Return [x, y] of the center of cell containing provided text 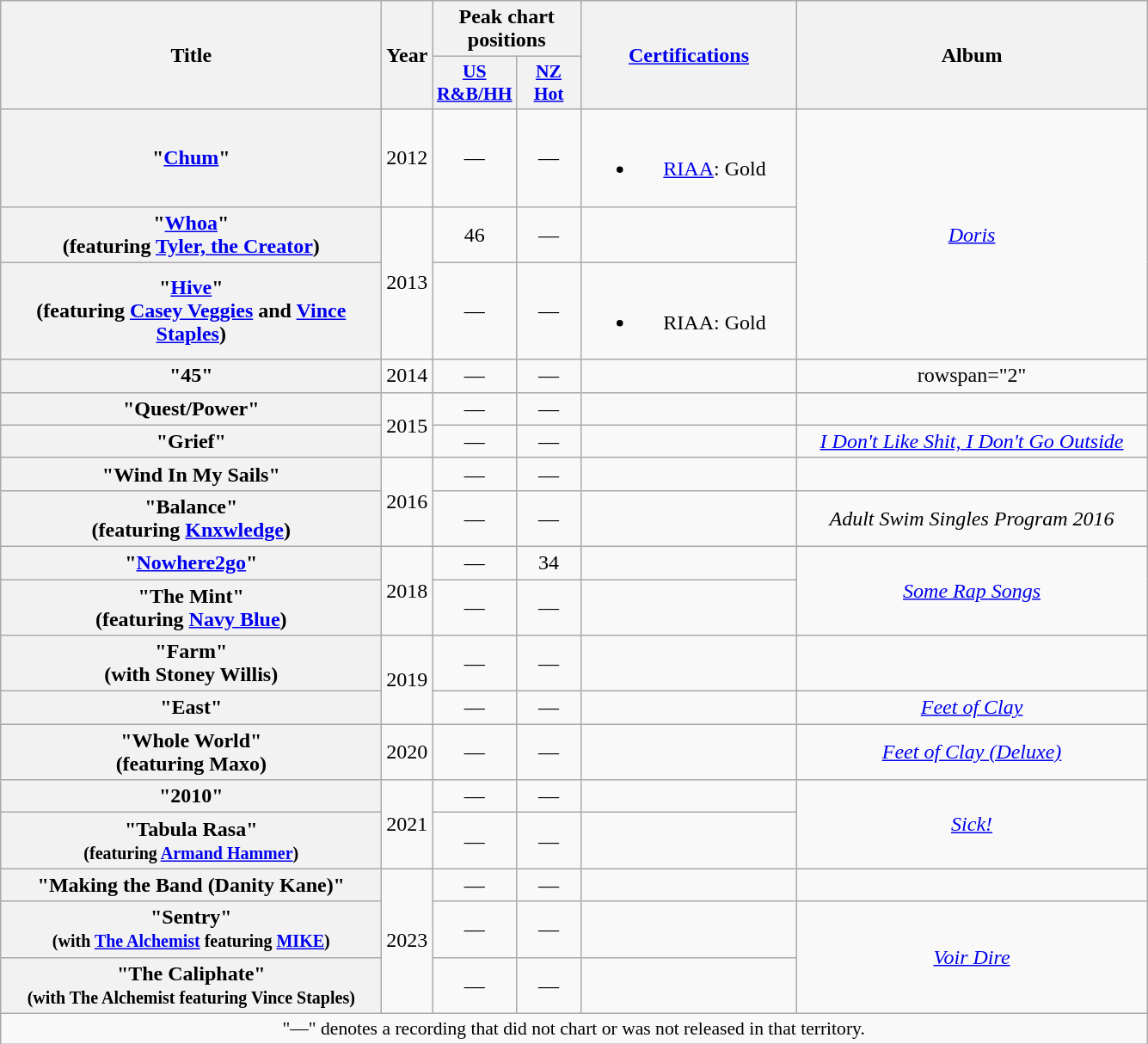
Sick! [972, 824]
"Hive"(featuring Casey Veggies and Vince Staples) [191, 311]
Feet of Clay (Deluxe) [972, 752]
"Whole World"(featuring Maxo) [191, 752]
Year [408, 55]
2012 [408, 158]
34 [549, 562]
"—" denotes a recording that did not chart or was not released in that territory. [574, 1029]
2020 [408, 752]
"Making the Band (Danity Kane)" [191, 885]
Certifications [688, 55]
rowspan="2" [972, 376]
Feet of Clay [972, 708]
46 [475, 234]
2016 [408, 502]
Peak chart positions [507, 29]
"The Mint"(featuring Navy Blue) [191, 607]
"East" [191, 708]
"Grief" [191, 441]
I Don't Like Shit, I Don't Go Outside [972, 441]
"Wind In My Sails" [191, 474]
Some Rap Songs [972, 590]
Voir Dire [972, 957]
"45" [191, 376]
"Tabula Rasa"(featuring Armand Hammer) [191, 841]
"Sentry"(with The Alchemist featuring MIKE) [191, 929]
2018 [408, 590]
"Farm"(with Stoney Willis) [191, 664]
NZHot [549, 83]
2015 [408, 425]
US R&B/HH [475, 83]
Adult Swim Singles Program 2016 [972, 518]
2021 [408, 824]
2014 [408, 376]
"Quest/Power" [191, 408]
2023 [408, 941]
"2010" [191, 796]
Doris [972, 234]
"Nowhere2go" [191, 562]
"Balance"(featuring Knxwledge) [191, 518]
"Chum" [191, 158]
Album [972, 55]
"Whoa"(featuring Tyler, the Creator) [191, 234]
2019 [408, 679]
"The Caliphate"(with The Alchemist featuring Vince Staples) [191, 986]
2013 [408, 283]
Title [191, 55]
